Search for the cell housing the specified text and yield its [x, y] center coordinate. 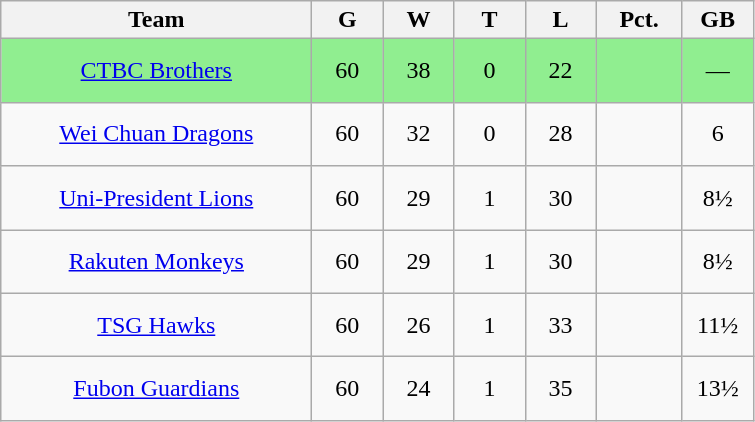
6 [718, 134]
26 [418, 325]
TSG Hawks [156, 325]
CTBC Brothers [156, 71]
33 [560, 325]
G [348, 20]
Fubon Guardians [156, 389]
28 [560, 134]
W [418, 20]
GB [718, 20]
L [560, 20]
11½ [718, 325]
Rakuten Monkeys [156, 262]
32 [418, 134]
35 [560, 389]
22 [560, 71]
24 [418, 389]
13½ [718, 389]
Pct. [639, 20]
Wei Chuan Dragons [156, 134]
Team [156, 20]
— [718, 71]
38 [418, 71]
Uni-President Lions [156, 198]
T [490, 20]
